Return the [x, y] coordinate for the center point of the cell that contains the specified text.  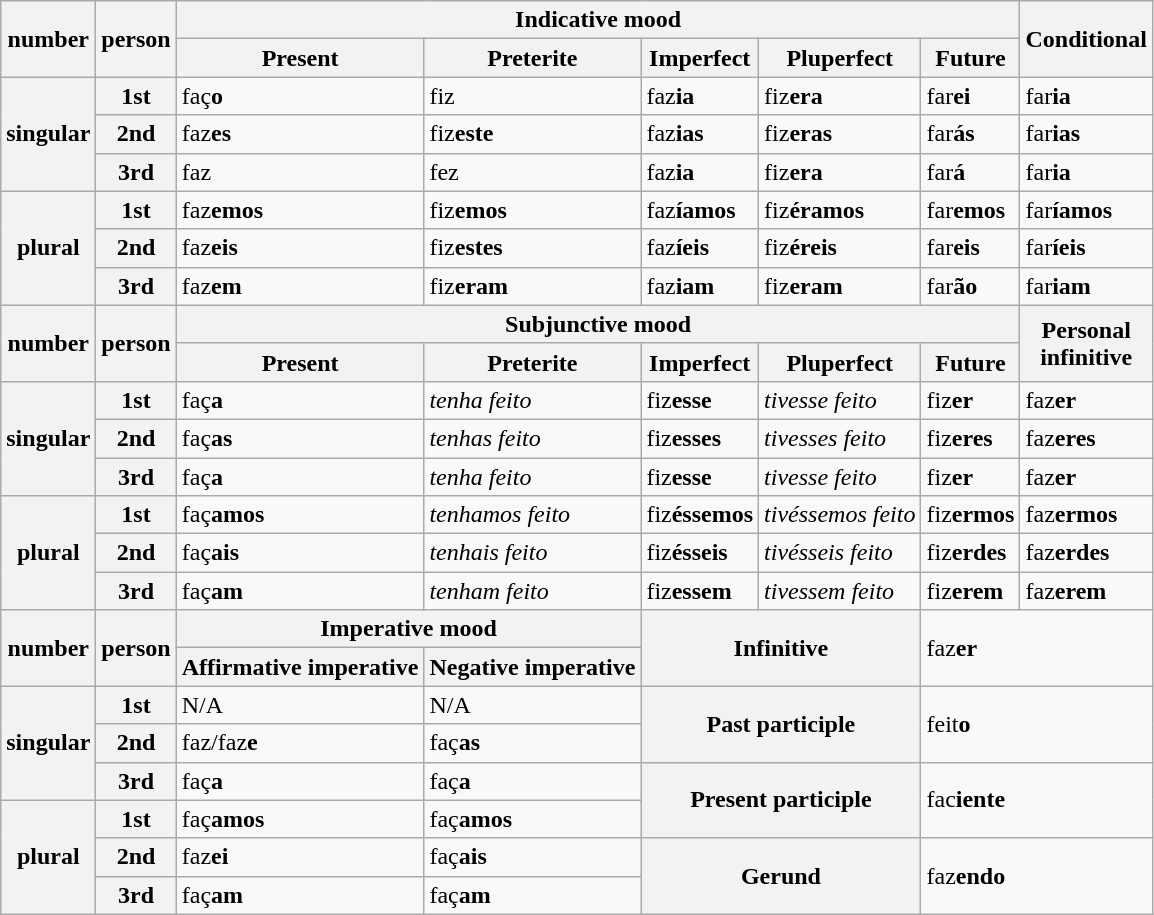
fazeres [1086, 438]
fizeste [532, 134]
Infinitive [781, 648]
fazes [300, 134]
fizéramos [840, 210]
fazerem [1086, 591]
fizésseis [700, 553]
faríeis [1086, 248]
fariam [1086, 286]
farás [970, 134]
faço [300, 96]
Affirmative imperative [300, 667]
fazíamos [700, 210]
fizeres [970, 438]
Present participle [781, 800]
faríamos [1086, 210]
Subjunctive mood [598, 324]
fizemos [532, 210]
farias [1086, 134]
fizermos [970, 515]
fizéssemos [700, 515]
fazíeis [700, 248]
fazemos [300, 210]
tenhas feito [532, 438]
faz/faze [300, 743]
fazei [300, 857]
fiz [532, 96]
farão [970, 286]
tenhamos feito [532, 515]
fizéreis [840, 248]
Indicative mood [598, 20]
Imperative mood [408, 629]
fazias [700, 134]
Conditional [1086, 39]
fizestes [532, 248]
Past participle [781, 724]
fazem [300, 286]
fará [970, 172]
fazeis [300, 248]
tenham feito [532, 591]
farei [970, 96]
Personal infinitive [1086, 343]
tivéssemos feito [840, 515]
fazermos [1086, 515]
tenhais feito [532, 553]
feito [1036, 724]
Gerund [781, 876]
fazendo [1036, 876]
fizerem [970, 591]
faziam [700, 286]
fez [532, 172]
Negative imperative [532, 667]
tivésseis feito [840, 553]
fizesses [700, 438]
fizessem [700, 591]
faz [300, 172]
tivesses feito [840, 438]
faremos [970, 210]
fizerdes [970, 553]
faciente [1036, 800]
fareis [970, 248]
fizeras [840, 134]
tivessem feito [840, 591]
fazerdes [1086, 553]
